Search for the cell housing the specified text and yield its (X, Y) center coordinate. 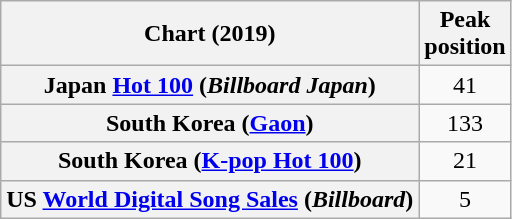
US World Digital Song Sales (Billboard) (210, 199)
41 (465, 85)
5 (465, 199)
21 (465, 161)
Peakposition (465, 34)
South Korea (K-pop Hot 100) (210, 161)
Chart (2019) (210, 34)
South Korea (Gaon) (210, 123)
Japan Hot 100 (Billboard Japan) (210, 85)
133 (465, 123)
